Search for the cell housing the specified text and yield its [X, Y] center coordinate. 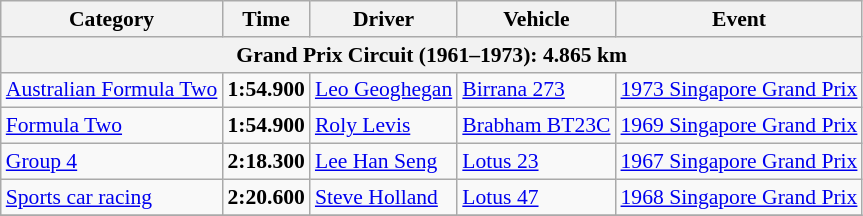
Birrana 273 [536, 90]
1969 Singapore Grand Prix [740, 126]
Australian Formula Two [112, 90]
Sports car racing [112, 197]
1968 Singapore Grand Prix [740, 197]
Brabham BT23C [536, 126]
Lotus 47 [536, 197]
Time [266, 19]
Category [112, 19]
Steve Holland [384, 197]
Leo Geoghegan [384, 90]
Roly Levis [384, 126]
Event [740, 19]
Vehicle [536, 19]
Formula Two [112, 126]
Lotus 23 [536, 162]
Group 4 [112, 162]
1973 Singapore Grand Prix [740, 90]
2:18.300 [266, 162]
Grand Prix Circuit (1961–1973): 4.865 km [432, 55]
1967 Singapore Grand Prix [740, 162]
Lee Han Seng [384, 162]
2:20.600 [266, 197]
Driver [384, 19]
